Return the (x, y) coordinate for the center point of the cell that contains the specified text.  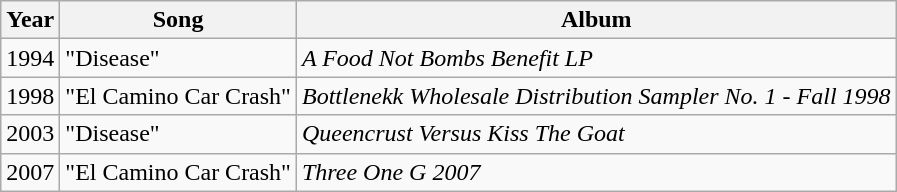
Album (596, 20)
1998 (30, 96)
Three One G 2007 (596, 172)
Song (178, 20)
2007 (30, 172)
Bottlenekk Wholesale Distribution Sampler No. 1 - Fall 1998 (596, 96)
1994 (30, 58)
Queencrust Versus Kiss The Goat (596, 134)
A Food Not Bombs Benefit LP (596, 58)
2003 (30, 134)
Year (30, 20)
